Pinpoint the cell where the given text exists, returning its (x, y) midpoint coordinate. 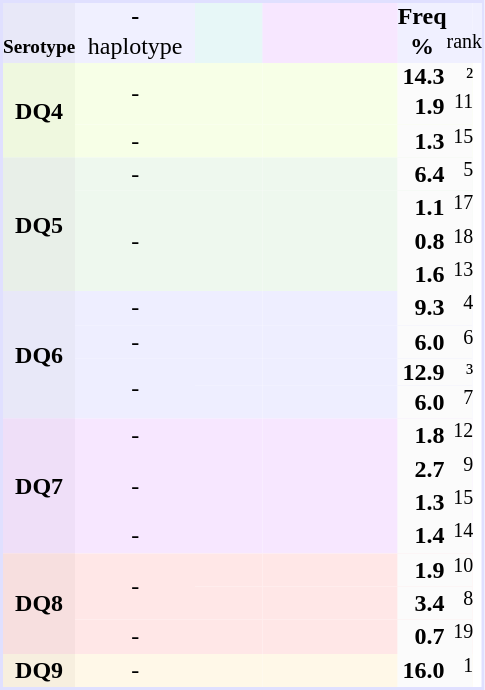
DQ9 (39, 670)
18 (460, 240)
14. (416, 76)
9. (416, 308)
DQ6 (39, 354)
14 (460, 536)
DQ7 (39, 486)
2. (416, 468)
5 (460, 174)
12 (460, 436)
13 (460, 274)
3. (416, 602)
² (460, 76)
haplotype (135, 46)
DQ8 (39, 603)
rank (465, 46)
Freq (422, 16)
16. (416, 670)
³ (460, 372)
Serotype (39, 46)
12. (416, 372)
11 (460, 106)
DQ5 (39, 224)
10 (460, 570)
17 (460, 208)
19 (460, 636)
% (422, 46)
DQ4 (39, 110)
